Provide the (x, y) coordinate of the cell's center where the given text is located.  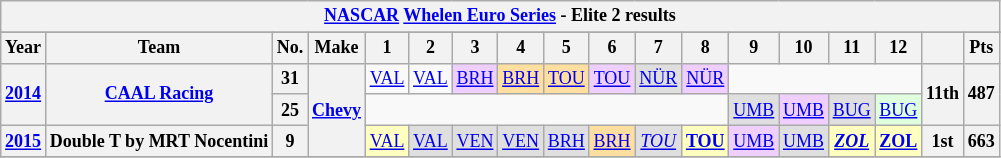
3 (475, 48)
6 (612, 48)
31 (290, 78)
10 (804, 48)
Double T by MRT Nocentini (158, 140)
Make (337, 48)
8 (706, 48)
No. (290, 48)
Year (24, 48)
11th (943, 94)
5 (566, 48)
2 (430, 48)
7 (658, 48)
487 (981, 94)
4 (521, 48)
2014 (24, 94)
NASCAR Whelen Euro Series - Elite 2 results (500, 16)
11 (852, 48)
663 (981, 140)
1 (386, 48)
Team (158, 48)
CAAL Racing (158, 94)
2015 (24, 140)
Chevy (337, 110)
Pts (981, 48)
1st (943, 140)
12 (898, 48)
25 (290, 110)
